Provide the [x, y] coordinate of the cell's center where the given text is located.  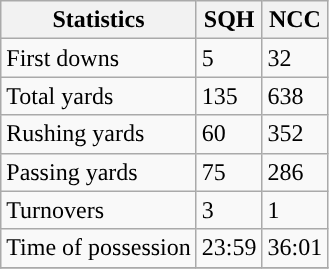
SQH [229, 20]
Passing yards [99, 172]
First downs [99, 58]
75 [229, 172]
NCC [295, 20]
60 [229, 134]
352 [295, 134]
286 [295, 172]
36:01 [295, 248]
638 [295, 96]
Statistics [99, 20]
Time of possession [99, 248]
Total yards [99, 96]
1 [295, 210]
23:59 [229, 248]
135 [229, 96]
32 [295, 58]
5 [229, 58]
Turnovers [99, 210]
3 [229, 210]
Rushing yards [99, 134]
